For the text-containing cell, return its midpoint in (x, y) coordinate format. 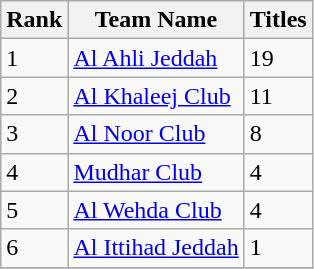
Al Noor Club (156, 134)
2 (34, 96)
Al Ittihad Jeddah (156, 248)
Team Name (156, 20)
11 (278, 96)
Rank (34, 20)
Al Khaleej Club (156, 96)
8 (278, 134)
6 (34, 248)
Titles (278, 20)
Al Ahli Jeddah (156, 58)
19 (278, 58)
Mudhar Club (156, 172)
3 (34, 134)
Al Wehda Club (156, 210)
5 (34, 210)
